Provide the (x, y) coordinate of the cell's center where the given text is located.  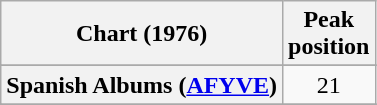
21 (329, 85)
Spanish Albums (AFYVE) (142, 85)
Chart (1976) (142, 34)
Peakposition (329, 34)
